Return the [X, Y] coordinate for the center point of the cell that contains the specified text.  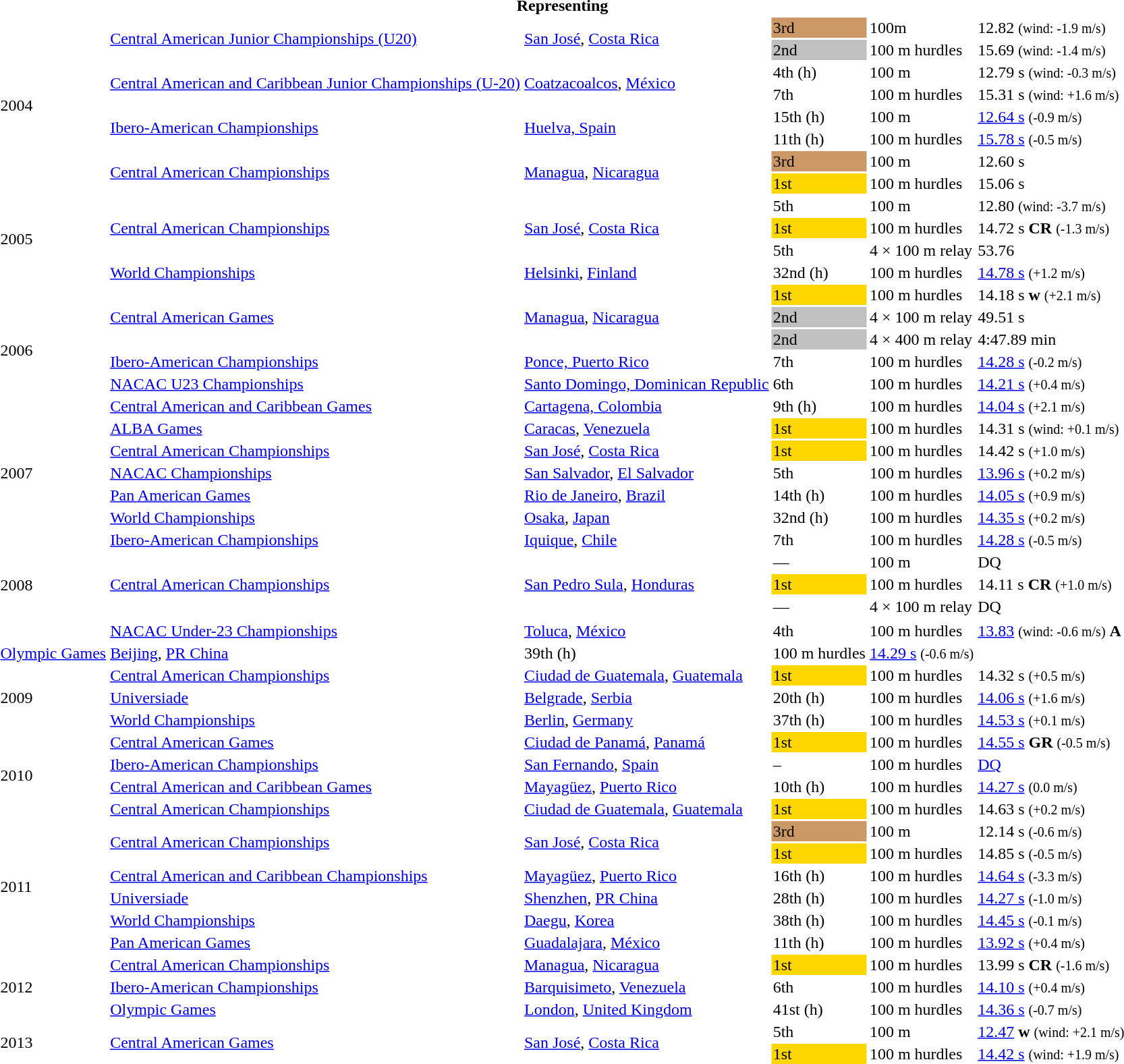
Berlin, Germany [647, 720]
NACAC U23 Championships [316, 384]
Coatzacoalcos, México [647, 84]
San Fernando, Spain [647, 764]
San Salvador, El Salvador [647, 473]
Beijing, PR China [316, 653]
16th (h) [819, 876]
Rio de Janeiro, Brazil [647, 495]
Olympic Games [316, 1009]
Osaka, Japan [647, 517]
4th (h) [819, 72]
Central American and Caribbean Championships [316, 876]
Santo Domingo, Dominican Republic [647, 384]
– [819, 764]
39th (h) [647, 653]
14.29 s (-0.6 m/s) [922, 653]
Belgrade, Serbia [647, 698]
Helsinki, Finland [647, 273]
Central American Junior Championships (U20) [316, 39]
Barquisimeto, Venezuela [647, 987]
Guadalajara, México [647, 943]
Shenzhen, PR China [647, 898]
Iquique, Chile [647, 540]
ALBA Games [316, 428]
20th (h) [819, 698]
41st (h) [819, 1009]
10th (h) [819, 787]
London, United Kingdom [647, 1009]
Ponce, Puerto Rico [647, 362]
4th [819, 631]
NACAC Under-23 Championships [316, 631]
Cartagena, Colombia [647, 406]
San Pedro Sula, Honduras [647, 584]
NACAC Championships [316, 473]
9th (h) [819, 406]
14th (h) [819, 495]
4 × 400 m relay [922, 339]
Daegu, Korea [647, 920]
Caracas, Venezuela [647, 428]
15th (h) [819, 117]
100m [922, 28]
Central American and Caribbean Junior Championships (U-20) [316, 84]
Huelva, Spain [647, 128]
Toluca, México [647, 631]
Ciudad de Panamá, Panamá [647, 742]
37th (h) [819, 720]
38th (h) [819, 920]
28th (h) [819, 898]
